Search for the cell housing the specified text and yield its [X, Y] center coordinate. 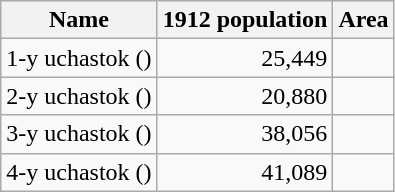
Area [364, 20]
1912 population [245, 20]
4-y uchastok () [79, 172]
Name [79, 20]
41,089 [245, 172]
38,056 [245, 134]
3-y uchastok () [79, 134]
20,880 [245, 96]
2-y uchastok () [79, 96]
25,449 [245, 58]
1-y uchastok () [79, 58]
